For the text-containing cell, return its midpoint in [X, Y] coordinate format. 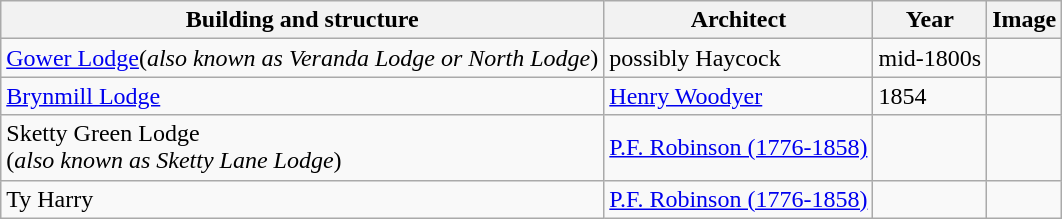
1854 [930, 96]
Henry Woodyer [738, 96]
Year [930, 20]
mid-1800s [930, 58]
Gower Lodge(also known as Veranda Lodge or North Lodge) [302, 58]
Sketty Green Lodge(also known as Sketty Lane Lodge) [302, 148]
Image [1024, 20]
Ty Harry [302, 199]
Architect [738, 20]
Building and structure [302, 20]
Brynmill Lodge [302, 96]
possibly Haycock [738, 58]
